Pinpoint the cell where the given text exists, returning its (X, Y) midpoint coordinate. 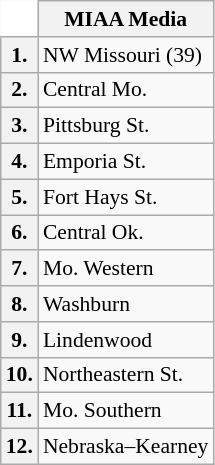
7. (20, 269)
2. (20, 90)
Pittsburg St. (126, 126)
Emporia St. (126, 162)
9. (20, 340)
8. (20, 304)
3. (20, 126)
6. (20, 233)
Mo. Western (126, 269)
Central Ok. (126, 233)
Northeastern St. (126, 375)
NW Missouri (39) (126, 55)
4. (20, 162)
Fort Hays St. (126, 197)
Washburn (126, 304)
MIAA Media (126, 19)
11. (20, 411)
10. (20, 375)
Central Mo. (126, 90)
5. (20, 197)
1. (20, 55)
12. (20, 447)
Lindenwood (126, 340)
Nebraska–Kearney (126, 447)
Mo. Southern (126, 411)
